Determine the [X, Y] coordinate at the center of the cell enclosing the given text.  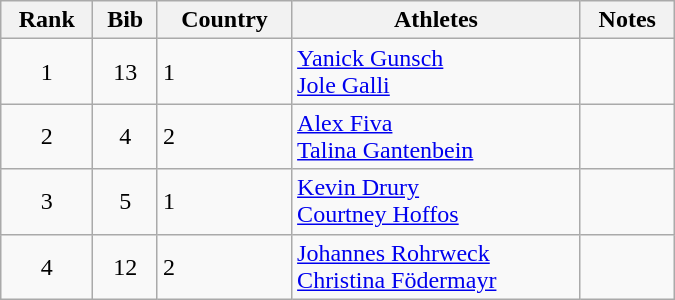
Alex FivaTalina Gantenbein [436, 136]
5 [126, 202]
3 [47, 202]
Yanick GunschJole Galli [436, 72]
Rank [47, 20]
Kevin DruryCourtney Hoffos [436, 202]
Notes [627, 20]
13 [126, 72]
Johannes RohrweckChristina Födermayr [436, 266]
Bib [126, 20]
Country [224, 20]
12 [126, 266]
Athletes [436, 20]
